For the text-containing cell, return its midpoint in (X, Y) coordinate format. 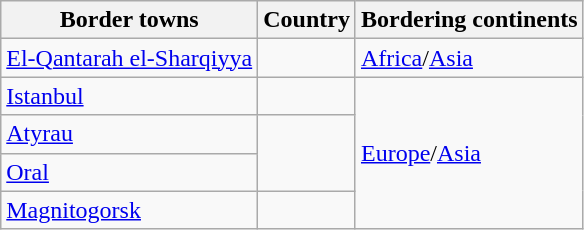
Istanbul (130, 96)
Bordering continents (469, 20)
Africa/Asia (469, 58)
El-Qantarah el-Sharqiyya (130, 58)
Border towns (130, 20)
Oral (130, 172)
Atyrau (130, 134)
Magnitogorsk (130, 210)
Europe/Asia (469, 153)
Country (307, 20)
